For the text-containing cell, return its midpoint in [x, y] coordinate format. 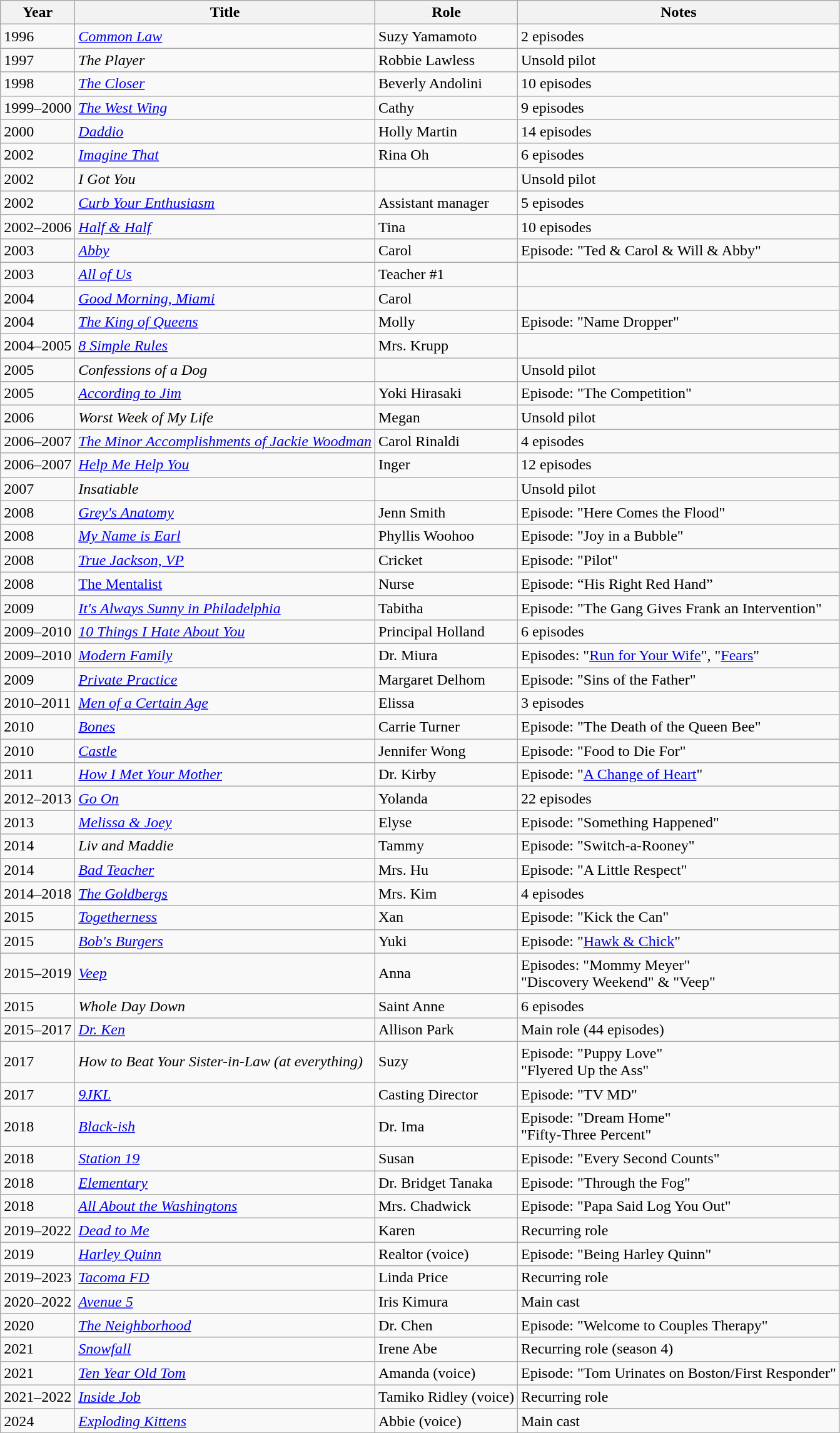
According to Jim [225, 394]
Margaret Delhom [446, 679]
Cathy [446, 108]
Yoki Hirasaki [446, 394]
Inger [446, 465]
Half & Half [225, 227]
Beverly Andolini [446, 84]
Episode: "Name Dropper" [678, 322]
Mrs. Hu [446, 870]
Elementary [225, 1183]
2024 [38, 1420]
2002–2006 [38, 227]
Snowfall [225, 1349]
Go On [225, 798]
22 episodes [678, 798]
2010–2011 [38, 703]
Episode: "Switch-a-Rooney" [678, 846]
Episode: "Papa Said Log You Out" [678, 1206]
Allison Park [446, 1029]
Carrie Turner [446, 727]
All of Us [225, 274]
Karen [446, 1230]
Help Me Help You [225, 465]
Melissa & Joey [225, 822]
Insatiable [225, 489]
Ten Year Old Tom [225, 1373]
True Jackson, VP [225, 560]
Jennifer Wong [446, 751]
Inside Job [225, 1397]
Dr. Miura [446, 655]
Confessions of a Dog [225, 370]
1997 [38, 60]
Episode: "Kick the Can" [678, 917]
Dr. Kirby [446, 775]
Robbie Lawless [446, 60]
2015–2017 [38, 1029]
Episodes: "Mommy Meyer""Discovery Weekend" & "Veep" [678, 974]
2007 [38, 489]
Dr. Bridget Tanaka [446, 1183]
Dr. Ken [225, 1029]
Yuki [446, 941]
The Closer [225, 84]
How to Beat Your Sister-in-Law (at everything) [225, 1061]
Episode: "Ted & Carol & Will & Abby" [678, 250]
I Got You [225, 179]
Dead to Me [225, 1230]
1998 [38, 84]
Title [225, 13]
2004–2005 [38, 346]
Cricket [446, 560]
Episode: "Food to Die For" [678, 751]
Tammy [446, 846]
It's Always Sunny in Philadelphia [225, 608]
2019 [38, 1254]
2019–2023 [38, 1278]
2012–2013 [38, 798]
Amanda (voice) [446, 1373]
Men of a Certain Age [225, 703]
How I Met Your Mother [225, 775]
2020 [38, 1325]
Bones [225, 727]
Episode: "TV MD" [678, 1094]
Episode: "The Death of the Queen Bee" [678, 727]
Principal Holland [446, 631]
Xan [446, 917]
Dr. Ima [446, 1126]
Anna [446, 974]
Exploding Kittens [225, 1420]
9 episodes [678, 108]
Episode: "Welcome to Couples Therapy" [678, 1325]
Notes [678, 13]
The Minor Accomplishments of Jackie Woodman [225, 441]
The Goldbergs [225, 894]
The Neighborhood [225, 1325]
Yolanda [446, 798]
My Name is Earl [225, 536]
Casting Director [446, 1094]
Episodes: "Run for Your Wife", "Fears" [678, 655]
Harley Quinn [225, 1254]
Elyse [446, 822]
Episode: "Joy in a Bubble" [678, 536]
The Player [225, 60]
Episode: "A Little Respect" [678, 870]
Mrs. Krupp [446, 346]
Teacher #1 [446, 274]
Year [38, 13]
Modern Family [225, 655]
Tabitha [446, 608]
3 episodes [678, 703]
Realtor (voice) [446, 1254]
Episode: “His Right Red Hand” [678, 584]
1996 [38, 36]
14 episodes [678, 131]
2020–2022 [38, 1302]
Avenue 5 [225, 1302]
Mrs. Kim [446, 894]
Veep [225, 974]
Tamiko Ridley (voice) [446, 1397]
Episode: "Every Second Counts" [678, 1159]
2019–2022 [38, 1230]
Episode: "Puppy Love""Flyered Up the Ass" [678, 1061]
Mrs. Chadwick [446, 1206]
Episode: "Something Happened" [678, 822]
Common Law [225, 36]
The King of Queens [225, 322]
Suzy Yamamoto [446, 36]
2021–2022 [38, 1397]
Liv and Maddie [225, 846]
Black-ish [225, 1126]
Episode: "Sins of the Father" [678, 679]
Episode: "Here Comes the Flood" [678, 513]
Saint Anne [446, 1006]
2006 [38, 417]
Nurse [446, 584]
2011 [38, 775]
The West Wing [225, 108]
Tacoma FD [225, 1278]
2000 [38, 131]
Susan [446, 1159]
Carol Rinaldi [446, 441]
Assistant manager [446, 203]
Abby [225, 250]
Worst Week of My Life [225, 417]
Episode: "Tom Urinates on Boston/First Responder" [678, 1373]
The Mentalist [225, 584]
5 episodes [678, 203]
Bad Teacher [225, 870]
Role [446, 13]
Holly Martin [446, 131]
All About the Washingtons [225, 1206]
Jenn Smith [446, 513]
Episode: "A Change of Heart" [678, 775]
Molly [446, 322]
12 episodes [678, 465]
Grey's Anatomy [225, 513]
2 episodes [678, 36]
Episode: "Pilot" [678, 560]
Episode: "The Competition" [678, 394]
Private Practice [225, 679]
Elissa [446, 703]
Togetherness [225, 917]
Iris Kimura [446, 1302]
Suzy [446, 1061]
2013 [38, 822]
Irene Abe [446, 1349]
10 Things I Hate About You [225, 631]
Tina [446, 227]
Main role (44 episodes) [678, 1029]
Recurring role (season 4) [678, 1349]
Whole Day Down [225, 1006]
Megan [446, 417]
Curb Your Enthusiasm [225, 203]
Rina Oh [446, 155]
1999–2000 [38, 108]
Bob's Burgers [225, 941]
Dr. Chen [446, 1325]
Daddio [225, 131]
Abbie (voice) [446, 1420]
2014–2018 [38, 894]
8 Simple Rules [225, 346]
Phyllis Woohoo [446, 536]
Episode: "The Gang Gives Frank an Intervention" [678, 608]
Episode: "Through the Fog" [678, 1183]
Imagine That [225, 155]
Linda Price [446, 1278]
Episode: "Hawk & Chick" [678, 941]
2015–2019 [38, 974]
Castle [225, 751]
9JKL [225, 1094]
Episode: "Being Harley Quinn" [678, 1254]
Episode: "Dream Home""Fifty-Three Percent" [678, 1126]
Good Morning, Miami [225, 298]
Station 19 [225, 1159]
